Scan for the cell matching the given text and deliver its (X, Y) coordinate at center. 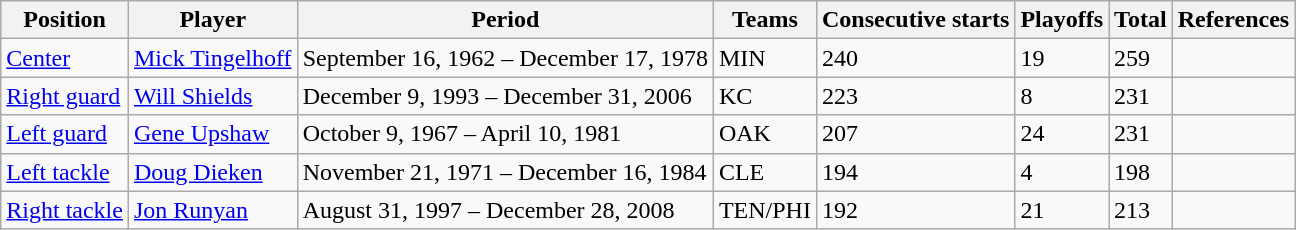
Jon Runyan (212, 210)
Player (212, 20)
213 (1141, 210)
Gene Upshaw (212, 134)
Doug Dieken (212, 172)
Right tackle (65, 210)
240 (915, 58)
October 9, 1967 – April 10, 1981 (505, 134)
223 (915, 96)
194 (915, 172)
Right guard (65, 96)
Position (65, 20)
MIN (764, 58)
Center (65, 58)
Teams (764, 20)
192 (915, 210)
Total (1141, 20)
4 (1062, 172)
198 (1141, 172)
207 (915, 134)
OAK (764, 134)
8 (1062, 96)
November 21, 1971 – December 16, 1984 (505, 172)
Left guard (65, 134)
TEN/PHI (764, 210)
Period (505, 20)
KC (764, 96)
Playoffs (1062, 20)
CLE (764, 172)
21 (1062, 210)
24 (1062, 134)
References (1234, 20)
Will Shields (212, 96)
19 (1062, 58)
August 31, 1997 – December 28, 2008 (505, 210)
Consecutive starts (915, 20)
259 (1141, 58)
Left tackle (65, 172)
September 16, 1962 – December 17, 1978 (505, 58)
Mick Tingelhoff (212, 58)
December 9, 1993 – December 31, 2006 (505, 96)
